From the cell containing the given text, extract its center point as [x, y] coordinate. 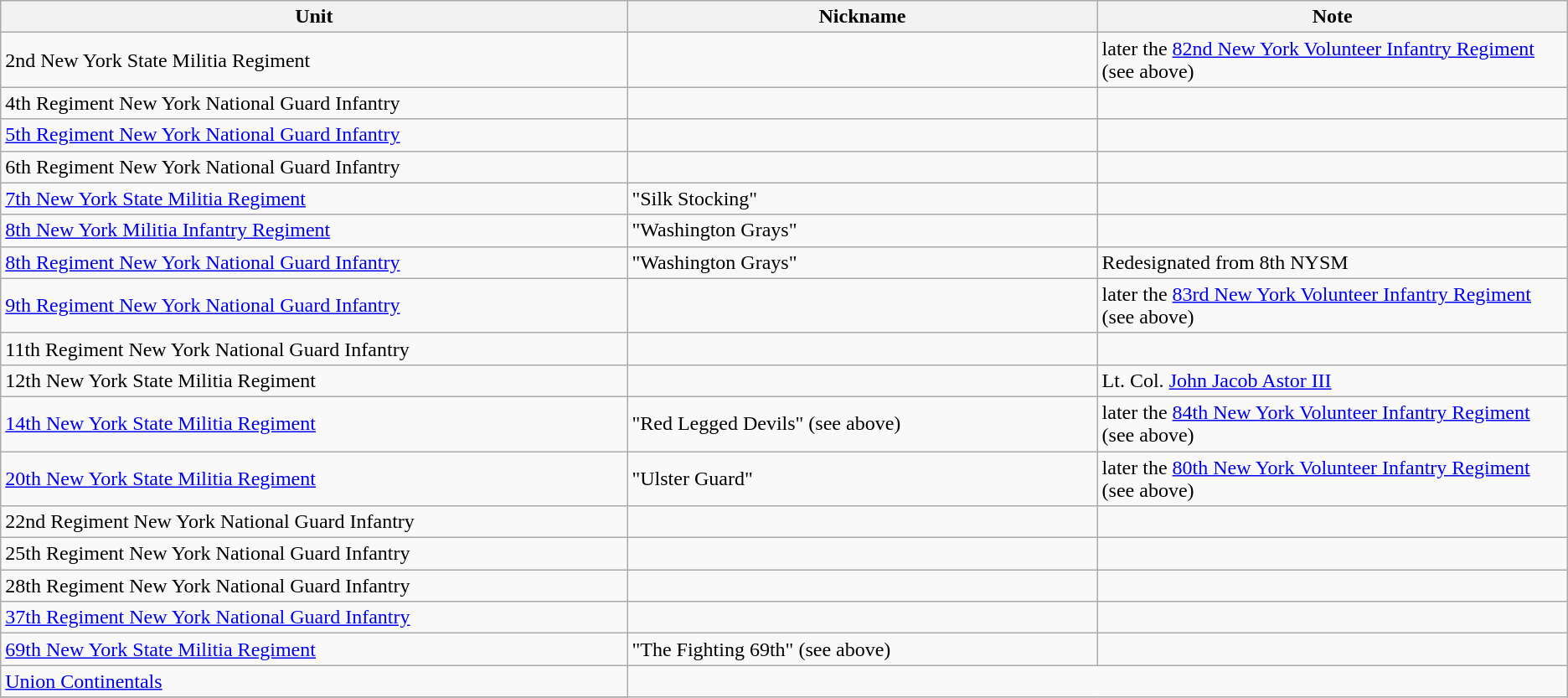
later the 83rd New York Volunteer Infantry Regiment (see above) [1332, 305]
"Red Legged Devils" (see above) [863, 424]
4th Regiment New York National Guard Infantry [314, 103]
11th Regiment New York National Guard Infantry [314, 349]
Nickname [863, 17]
20th New York State Militia Regiment [314, 478]
14th New York State Militia Regiment [314, 424]
2nd New York State Militia Regiment [314, 60]
Redesignated from 8th NYSM [1332, 262]
5th Regiment New York National Guard Infantry [314, 135]
6th Regiment New York National Guard Infantry [314, 167]
later the 80th New York Volunteer Infantry Regiment (see above) [1332, 478]
37th Regiment New York National Guard Infantry [314, 618]
9th Regiment New York National Guard Infantry [314, 305]
12th New York State Militia Regiment [314, 380]
Unit [314, 17]
22nd Regiment New York National Guard Infantry [314, 522]
25th Regiment New York National Guard Infantry [314, 554]
7th New York State Militia Regiment [314, 199]
Union Continentals [314, 681]
"Silk Stocking" [863, 199]
28th Regiment New York National Guard Infantry [314, 586]
"The Fighting 69th" (see above) [863, 649]
8th New York Militia Infantry Regiment [314, 230]
later the 82nd New York Volunteer Infantry Regiment (see above) [1332, 60]
69th New York State Militia Regiment [314, 649]
8th Regiment New York National Guard Infantry [314, 262]
later the 84th New York Volunteer Infantry Regiment (see above) [1332, 424]
Note [1332, 17]
"Ulster Guard" [863, 478]
Lt. Col. John Jacob Astor III [1332, 380]
